Return (x, y) of the center of cell containing provided text 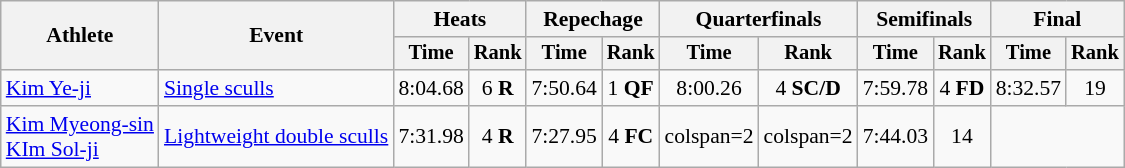
19 (1095, 88)
7:50.64 (564, 88)
14 (962, 136)
4 FC (631, 136)
7:31.98 (430, 136)
7:44.03 (896, 136)
Quarterfinals (759, 19)
8:00.26 (710, 88)
Athlete (80, 36)
Lightweight double sculls (276, 136)
Repechage (592, 19)
Kim Ye-ji (80, 88)
7:27.95 (564, 136)
4 R (498, 136)
Semifinals (924, 19)
7:59.78 (896, 88)
Kim Myeong-sinKIm Sol-ji (80, 136)
Heats (460, 19)
1 QF (631, 88)
Final (1058, 19)
4 FD (962, 88)
4 SC/D (808, 88)
Single sculls (276, 88)
6 R (498, 88)
8:04.68 (430, 88)
8:32.57 (1028, 88)
Event (276, 36)
